Find where the given text appears and provide that cell's center as [x, y] coordinate. 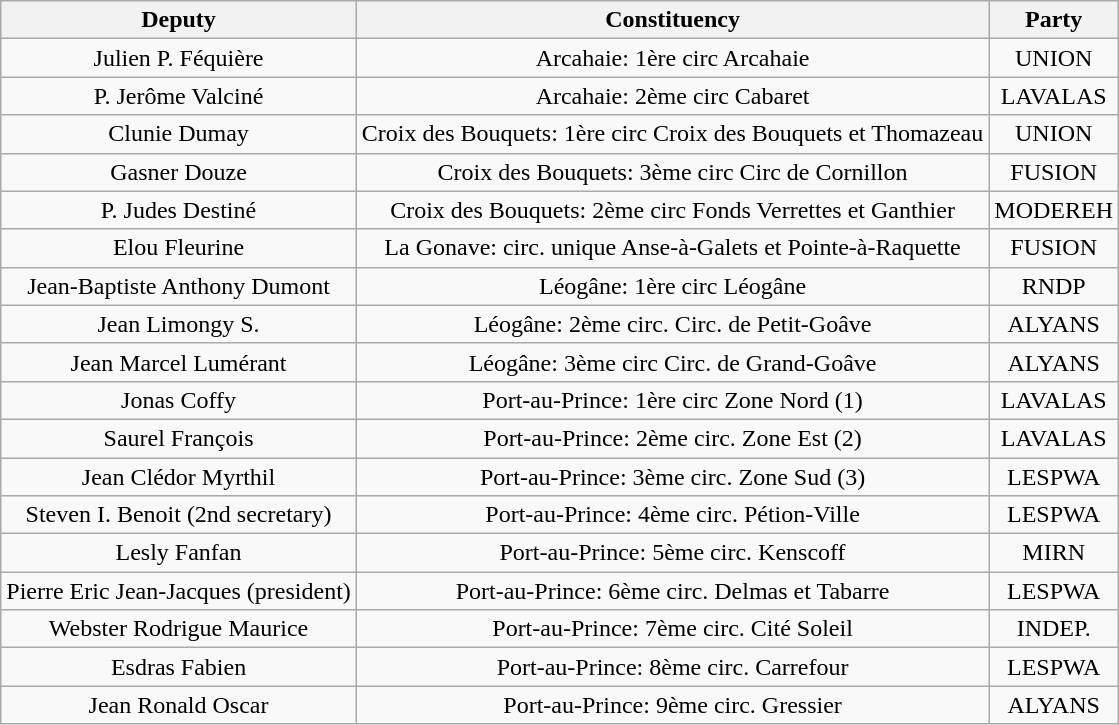
Port-au-Prince: 7ème circ. Cité Soleil [672, 629]
Jonas Coffy [179, 400]
Pierre Eric Jean-Jacques (president) [179, 591]
Croix des Bouquets: 3ème circ Circ de Cornillon [672, 172]
INDEP. [1054, 629]
Constituency [672, 20]
Croix des Bouquets: 2ème circ Fonds Verrettes et Ganthier [672, 210]
Port-au-Prince: 9ème circ. Gressier [672, 705]
Deputy [179, 20]
Party [1054, 20]
MIRN [1054, 553]
Arcahaie: 2ème circ Cabaret [672, 96]
Jean Marcel Lumérant [179, 362]
Léogâne: 1ère circ Léogâne [672, 286]
Port-au-Prince: 4ème circ. Pétion-Ville [672, 515]
Jean Limongy S. [179, 324]
Jean Ronald Oscar [179, 705]
MODEREH [1054, 210]
Lesly Fanfan [179, 553]
Jean Clédor Myrthil [179, 477]
Port-au-Prince: 6ème circ. Delmas et Tabarre [672, 591]
Léogâne: 2ème circ. Circ. de Petit-Goâve [672, 324]
Webster Rodrigue Maurice [179, 629]
Port-au-Prince: 5ème circ. Kenscoff [672, 553]
Gasner Douze [179, 172]
Croix des Bouquets: 1ère circ Croix des Bouquets et Thomazeau [672, 134]
Julien P. Féquière [179, 58]
Port-au-Prince: 2ème circ. Zone Est (2) [672, 438]
Port-au-Prince: 3ème circ. Zone Sud (3) [672, 477]
Saurel François [179, 438]
La Gonave: circ. unique Anse-à-Galets et Pointe-à-Raquette [672, 248]
Clunie Dumay [179, 134]
Jean-Baptiste Anthony Dumont [179, 286]
RNDP [1054, 286]
Léogâne: 3ème circ Circ. de Grand-Goâve [672, 362]
Arcahaie: 1ère circ Arcahaie [672, 58]
Steven I. Benoit (2nd secretary) [179, 515]
Esdras Fabien [179, 667]
Elou Fleurine [179, 248]
P. Jerôme Valciné [179, 96]
Port-au-Prince: 1ère circ Zone Nord (1) [672, 400]
Port-au-Prince: 8ème circ. Carrefour [672, 667]
P. Judes Destiné [179, 210]
